Locate the cell with the specified text and output its [x, y] center coordinate. 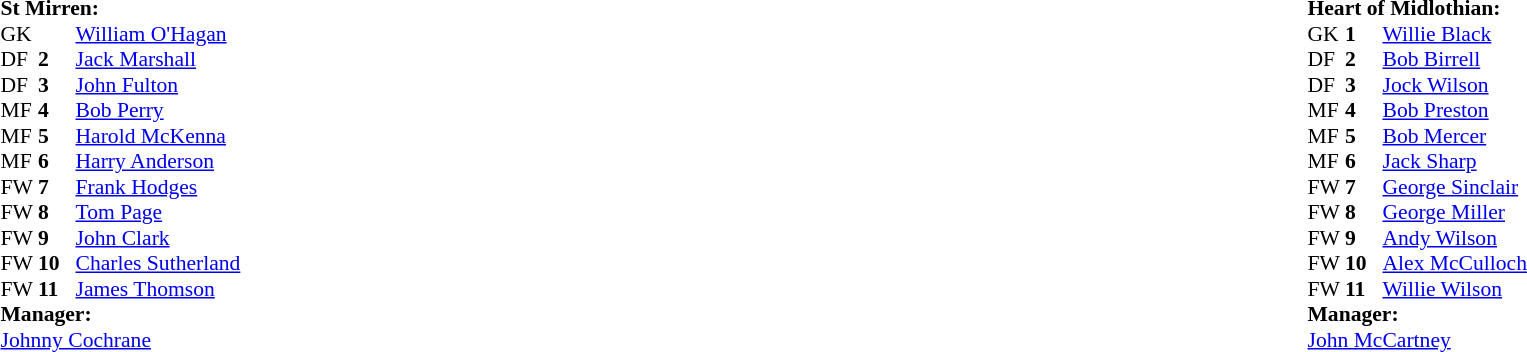
Andy Wilson [1454, 238]
John Clark [158, 238]
George Miller [1454, 213]
John Fulton [158, 85]
Alex McCulloch [1454, 263]
William O'Hagan [158, 34]
Bob Perry [158, 111]
Bob Birrell [1454, 59]
Frank Hodges [158, 187]
Tom Page [158, 213]
Harry Anderson [158, 161]
Bob Mercer [1454, 136]
Jack Sharp [1454, 161]
George Sinclair [1454, 187]
Charles Sutherland [158, 263]
Harold McKenna [158, 136]
Jack Marshall [158, 59]
Jock Wilson [1454, 85]
1 [1364, 34]
James Thomson [158, 289]
Bob Preston [1454, 111]
Willie Wilson [1454, 289]
Willie Black [1454, 34]
